Determine the [X, Y] coordinate at the center of the cell enclosing the given text.  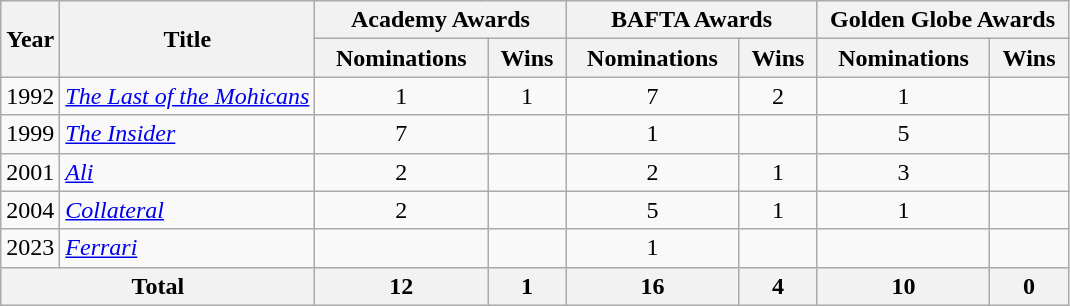
1999 [30, 134]
10 [904, 286]
Ferrari [188, 248]
The Last of the Mohicans [188, 96]
Ali [188, 172]
16 [652, 286]
0 [1029, 286]
Collateral [188, 210]
4 [778, 286]
12 [402, 286]
Golden Globe Awards [942, 20]
Title [188, 39]
2023 [30, 248]
1992 [30, 96]
BAFTA Awards [692, 20]
Academy Awards [440, 20]
2001 [30, 172]
Total [158, 286]
3 [904, 172]
2004 [30, 210]
The Insider [188, 134]
Year [30, 39]
